Identify which cell holds the provided text, then report its [X, Y] central coordinate. 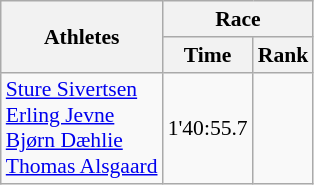
Sture SivertsenErling JevneBjørn DæhlieThomas Alsgaard [82, 128]
Time [208, 55]
Race [238, 19]
Rank [284, 55]
Athletes [82, 36]
1'40:55.7 [208, 128]
